Extract the (x, y) coordinate from the center of the cell holding the provided text.  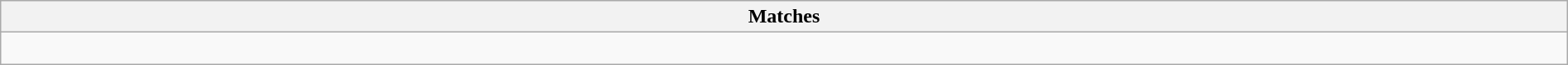
Matches (784, 17)
